Pinpoint the cell where the given text exists, returning its (X, Y) midpoint coordinate. 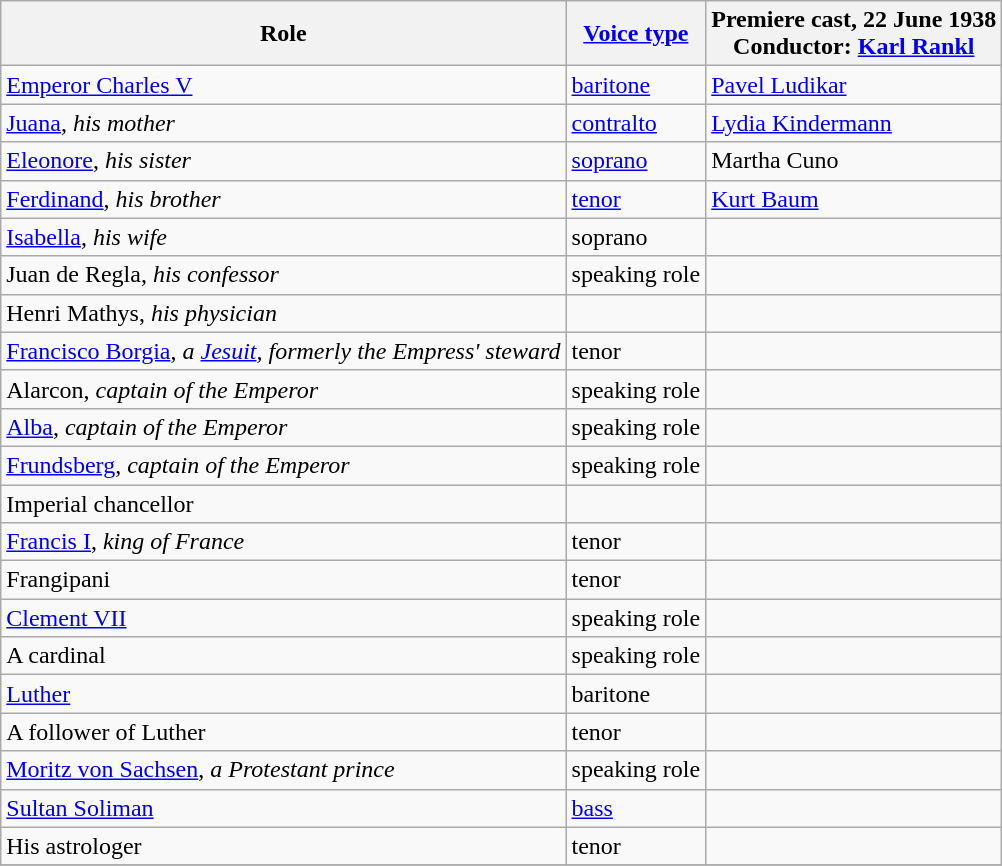
Kurt Baum (854, 199)
Luther (284, 694)
Ferdinand, his brother (284, 199)
Moritz von Sachsen, a Protestant prince (284, 770)
Francisco Borgia, a Jesuit, formerly the Empress' steward (284, 351)
Premiere cast, 22 June 1938Conductor: Karl Rankl (854, 34)
Frundsberg, captain of the Emperor (284, 465)
Martha Cuno (854, 161)
Francis I, king of France (284, 542)
Frangipani (284, 580)
Lydia Kindermann (854, 123)
Henri Mathys, his physician (284, 313)
Eleonore, his sister (284, 161)
Alarcon, captain of the Emperor (284, 389)
A cardinal (284, 656)
Pavel Ludikar (854, 85)
A follower of Luther (284, 732)
Clement VII (284, 618)
His astrologer (284, 846)
Juan de Regla, his confessor (284, 275)
Isabella, his wife (284, 237)
Voice type (636, 34)
contralto (636, 123)
Role (284, 34)
Alba, captain of the Emperor (284, 427)
Sultan Soliman (284, 808)
Emperor Charles V (284, 85)
Juana, his mother (284, 123)
Imperial chancellor (284, 503)
bass (636, 808)
